Find where the given text appears and provide that cell's center as [x, y] coordinate. 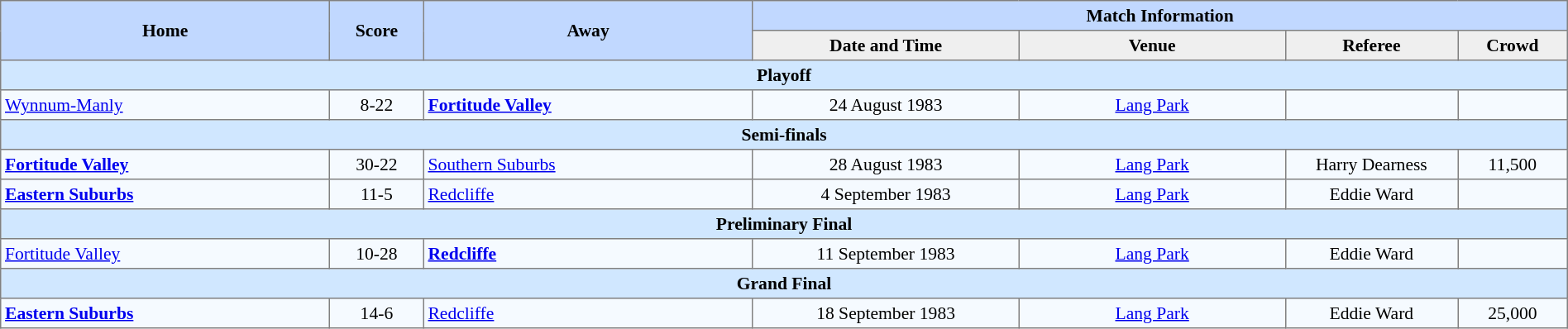
11,500 [1513, 164]
8-22 [377, 105]
18 September 1983 [886, 313]
Harry Dearness [1371, 164]
11 September 1983 [886, 254]
Grand Final [784, 284]
Away [588, 31]
Home [165, 31]
28 August 1983 [886, 164]
Semi-finals [784, 135]
Crowd [1513, 45]
Match Information [1159, 16]
Venue [1152, 45]
Preliminary Final [784, 224]
30-22 [377, 164]
Score [377, 31]
14-6 [377, 313]
4 September 1983 [886, 194]
Playoff [784, 75]
25,000 [1513, 313]
Referee [1371, 45]
Date and Time [886, 45]
10-28 [377, 254]
Southern Suburbs [588, 164]
Wynnum-Manly [165, 105]
24 August 1983 [886, 105]
11-5 [377, 194]
